Pinpoint the cell where the given text exists, returning its [x, y] midpoint coordinate. 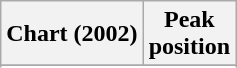
Chart (2002) [72, 34]
Peak position [189, 34]
